Extract the [X, Y] coordinate from the center of the cell holding the provided text.  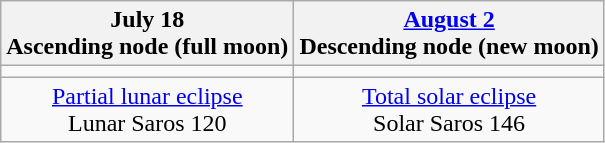
Partial lunar eclipseLunar Saros 120 [148, 110]
August 2Descending node (new moon) [449, 34]
July 18Ascending node (full moon) [148, 34]
Total solar eclipseSolar Saros 146 [449, 110]
